Capture the cell that displays the provided text and extract its (x, y) central coordinate. 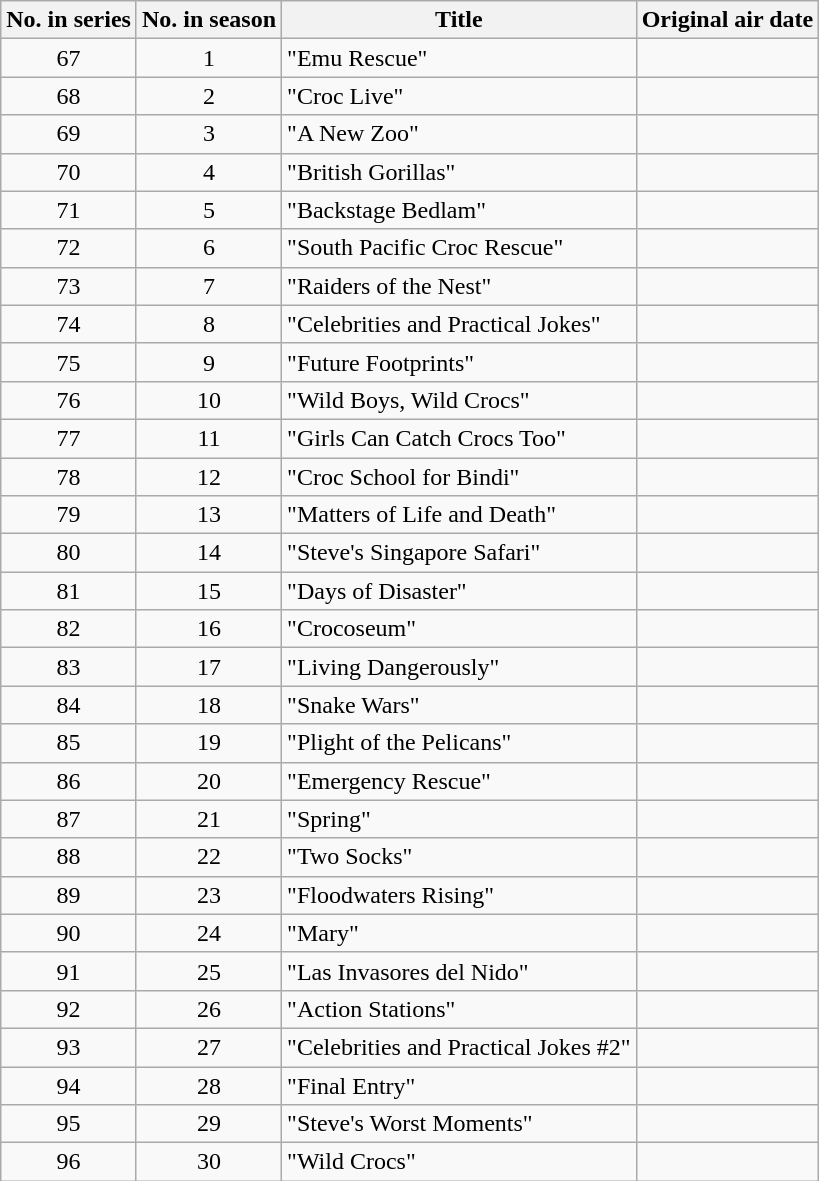
"Floodwaters Rising" (460, 895)
26 (208, 1009)
68 (69, 96)
6 (208, 248)
76 (69, 400)
"Snake Wars" (460, 705)
12 (208, 477)
9 (208, 362)
2 (208, 96)
67 (69, 58)
74 (69, 324)
"Crocoseum" (460, 629)
"Emu Rescue" (460, 58)
96 (69, 1162)
19 (208, 743)
23 (208, 895)
18 (208, 705)
15 (208, 591)
82 (69, 629)
16 (208, 629)
Title (460, 20)
24 (208, 933)
25 (208, 971)
"Wild Boys, Wild Crocs" (460, 400)
89 (69, 895)
81 (69, 591)
70 (69, 172)
88 (69, 857)
"Spring" (460, 819)
"Girls Can Catch Crocs Too" (460, 438)
91 (69, 971)
13 (208, 515)
17 (208, 667)
"British Gorillas" (460, 172)
80 (69, 553)
79 (69, 515)
30 (208, 1162)
Original air date (728, 20)
90 (69, 933)
8 (208, 324)
"Mary" (460, 933)
"Las Invasores del Nido" (460, 971)
4 (208, 172)
"Celebrities and Practical Jokes #2" (460, 1047)
87 (69, 819)
"Steve's Singapore Safari" (460, 553)
73 (69, 286)
3 (208, 134)
14 (208, 553)
86 (69, 781)
"A New Zoo" (460, 134)
92 (69, 1009)
"Two Socks" (460, 857)
"Celebrities and Practical Jokes" (460, 324)
"Final Entry" (460, 1085)
"Matters of Life and Death" (460, 515)
29 (208, 1124)
21 (208, 819)
No. in series (69, 20)
95 (69, 1124)
"Raiders of the Nest" (460, 286)
11 (208, 438)
78 (69, 477)
10 (208, 400)
1 (208, 58)
"Action Stations" (460, 1009)
"Wild Crocs" (460, 1162)
94 (69, 1085)
28 (208, 1085)
"Croc Live" (460, 96)
85 (69, 743)
77 (69, 438)
75 (69, 362)
72 (69, 248)
"Days of Disaster" (460, 591)
"South Pacific Croc Rescue" (460, 248)
20 (208, 781)
69 (69, 134)
84 (69, 705)
"Croc School for Bindi" (460, 477)
71 (69, 210)
"Plight of the Pelicans" (460, 743)
"Future Footprints" (460, 362)
"Emergency Rescue" (460, 781)
5 (208, 210)
7 (208, 286)
83 (69, 667)
93 (69, 1047)
No. in season (208, 20)
"Living Dangerously" (460, 667)
27 (208, 1047)
22 (208, 857)
"Steve's Worst Moments" (460, 1124)
"Backstage Bedlam" (460, 210)
